For the text-containing cell, return its midpoint in (X, Y) coordinate format. 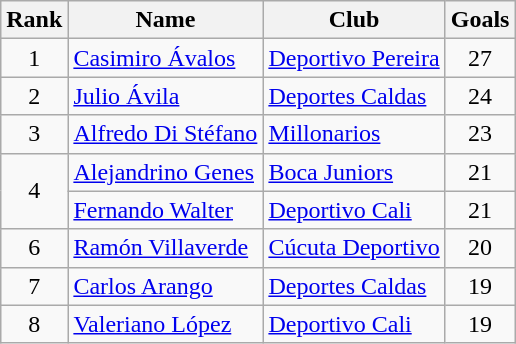
27 (480, 58)
8 (34, 324)
Cúcuta Deportivo (354, 248)
Boca Juniors (354, 172)
24 (480, 96)
Ramón Villaverde (166, 248)
4 (34, 191)
Carlos Arango (166, 286)
20 (480, 248)
Julio Ávila (166, 96)
2 (34, 96)
23 (480, 134)
Alejandrino Genes (166, 172)
Millonarios (354, 134)
Valeriano López (166, 324)
3 (34, 134)
Fernando Walter (166, 210)
Rank (34, 20)
6 (34, 248)
Name (166, 20)
1 (34, 58)
Club (354, 20)
Alfredo Di Stéfano (166, 134)
7 (34, 286)
Goals (480, 20)
Casimiro Ávalos (166, 58)
Deportivo Pereira (354, 58)
